Find where the given text appears and provide that cell's center as [x, y] coordinate. 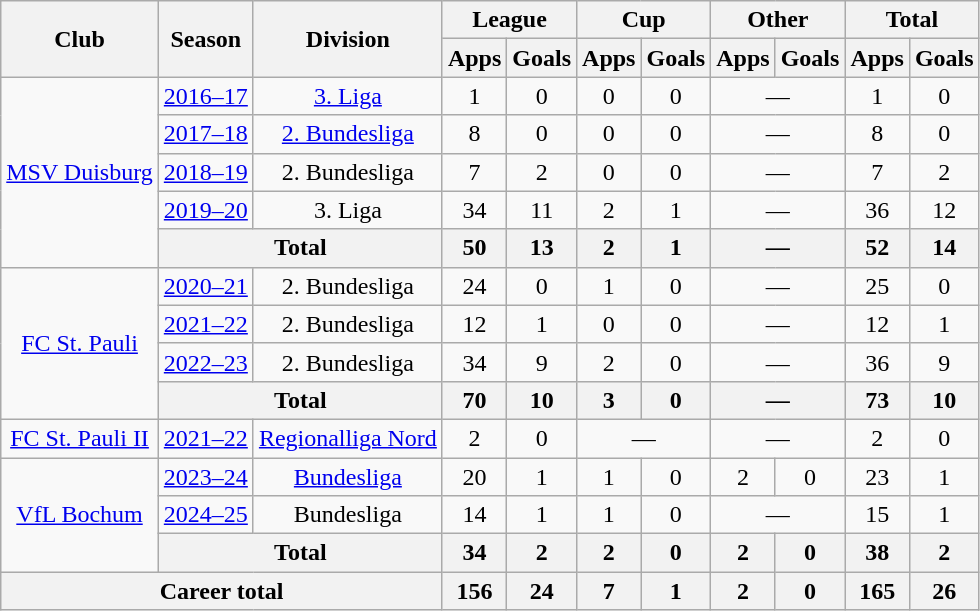
50 [474, 248]
2019–20 [206, 210]
52 [877, 248]
Other [778, 20]
70 [474, 400]
13 [542, 248]
Career total [222, 591]
Cup [644, 20]
165 [877, 591]
3 [609, 400]
25 [877, 286]
15 [877, 515]
Club [80, 39]
2023–24 [206, 477]
League [509, 20]
20 [474, 477]
FC St. Pauli [80, 343]
2018–19 [206, 172]
2017–18 [206, 134]
11 [542, 210]
Season [206, 39]
2020–21 [206, 286]
73 [877, 400]
2024–25 [206, 515]
156 [474, 591]
26 [944, 591]
VfL Bochum [80, 515]
2016–17 [206, 96]
Regionalliga Nord [348, 438]
38 [877, 553]
Division [348, 39]
MSV Duisburg [80, 172]
23 [877, 477]
2022–23 [206, 362]
FC St. Pauli II [80, 438]
